Return [x, y] of the center of cell containing provided text 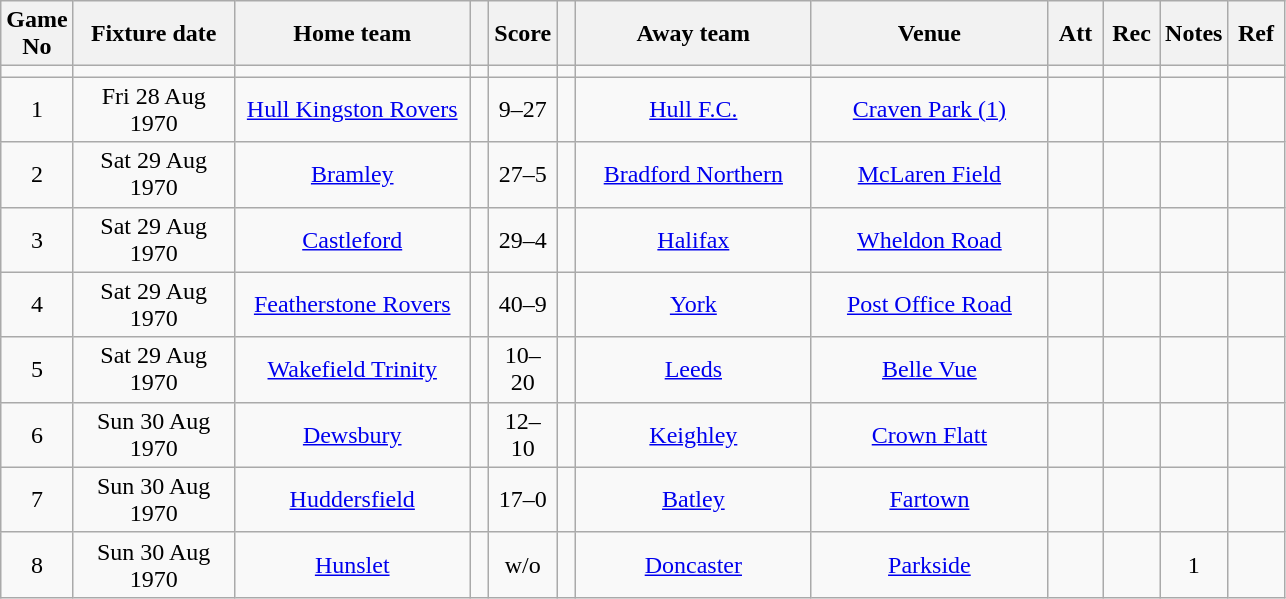
29–4 [523, 240]
Home team [352, 34]
27–5 [523, 174]
Belle Vue [929, 370]
Halifax [693, 240]
Fri 28 Aug 1970 [154, 110]
Fartown [929, 500]
Hull Kingston Rovers [352, 110]
12–10 [523, 434]
Parkside [929, 564]
Wakefield Trinity [352, 370]
Featherstone Rovers [352, 304]
Ref [1256, 34]
Batley [693, 500]
York [693, 304]
Hunslet [352, 564]
Huddersfield [352, 500]
Leeds [693, 370]
Dewsbury [352, 434]
Castleford [352, 240]
10–20 [523, 370]
Att [1075, 34]
Rec [1132, 34]
Crown Flatt [929, 434]
Wheldon Road [929, 240]
Bramley [352, 174]
McLaren Field [929, 174]
w/o [523, 564]
2 [37, 174]
Keighley [693, 434]
Score [523, 34]
6 [37, 434]
Away team [693, 34]
4 [37, 304]
Post Office Road [929, 304]
Craven Park (1) [929, 110]
Fixture date [154, 34]
Doncaster [693, 564]
7 [37, 500]
Venue [929, 34]
8 [37, 564]
Bradford Northern [693, 174]
Notes [1194, 34]
17–0 [523, 500]
Hull F.C. [693, 110]
9–27 [523, 110]
40–9 [523, 304]
5 [37, 370]
Game No [37, 34]
3 [37, 240]
